Scan for the cell matching the given text and deliver its [x, y] coordinate at center. 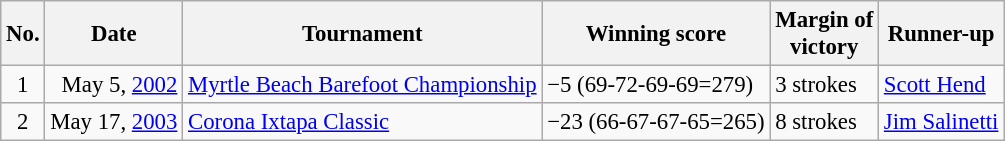
Myrtle Beach Barefoot Championship [362, 85]
3 strokes [824, 85]
Runner-up [942, 34]
May 5, 2002 [114, 85]
Winning score [656, 34]
Corona Ixtapa Classic [362, 122]
Date [114, 34]
Scott Hend [942, 85]
Margin ofvictory [824, 34]
−5 (69-72-69-69=279) [656, 85]
8 strokes [824, 122]
2 [23, 122]
May 17, 2003 [114, 122]
Tournament [362, 34]
Jim Salinetti [942, 122]
No. [23, 34]
1 [23, 85]
−23 (66-67-67-65=265) [656, 122]
